Return the [x, y] coordinate for the center point of the cell that contains the specified text.  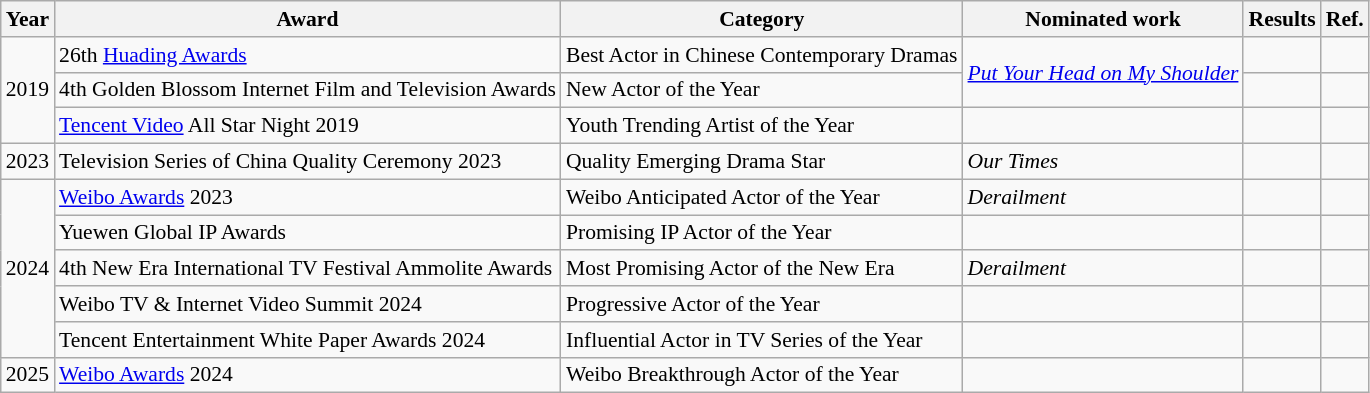
Ref. [1345, 19]
Promising IP Actor of the Year [762, 233]
Weibo Breakthrough Actor of the Year [762, 375]
Most Promising Actor of the New Era [762, 269]
26th Huading Awards [308, 55]
Weibo Awards 2023 [308, 197]
2025 [28, 375]
Influential Actor in TV Series of the Year [762, 340]
Weibo Awards 2024 [308, 375]
Tencent Entertainment White Paper Awards 2024 [308, 340]
Tencent Video All Star Night 2019 [308, 126]
Quality Emerging Drama Star [762, 162]
2019 [28, 90]
Put Your Head on My Shoulder [1104, 72]
Television Series of China Quality Ceremony 2023 [308, 162]
Progressive Actor of the Year [762, 304]
Our Times [1104, 162]
New Actor of the Year [762, 90]
Award [308, 19]
Weibo Anticipated Actor of the Year [762, 197]
4th Golden Blossom Internet Film and Television Awards [308, 90]
Nominated work [1104, 19]
2024 [28, 268]
Category [762, 19]
Best Actor in Chinese Contemporary Dramas [762, 55]
Year [28, 19]
4th New Era International TV Festival Ammolite Awards [308, 269]
Weibo TV & Internet Video Summit 2024 [308, 304]
Youth Trending Artist of the Year [762, 126]
Results [1282, 19]
Yuewen Global IP Awards [308, 233]
2023 [28, 162]
